Find where the given text appears and provide that cell's center as (x, y) coordinate. 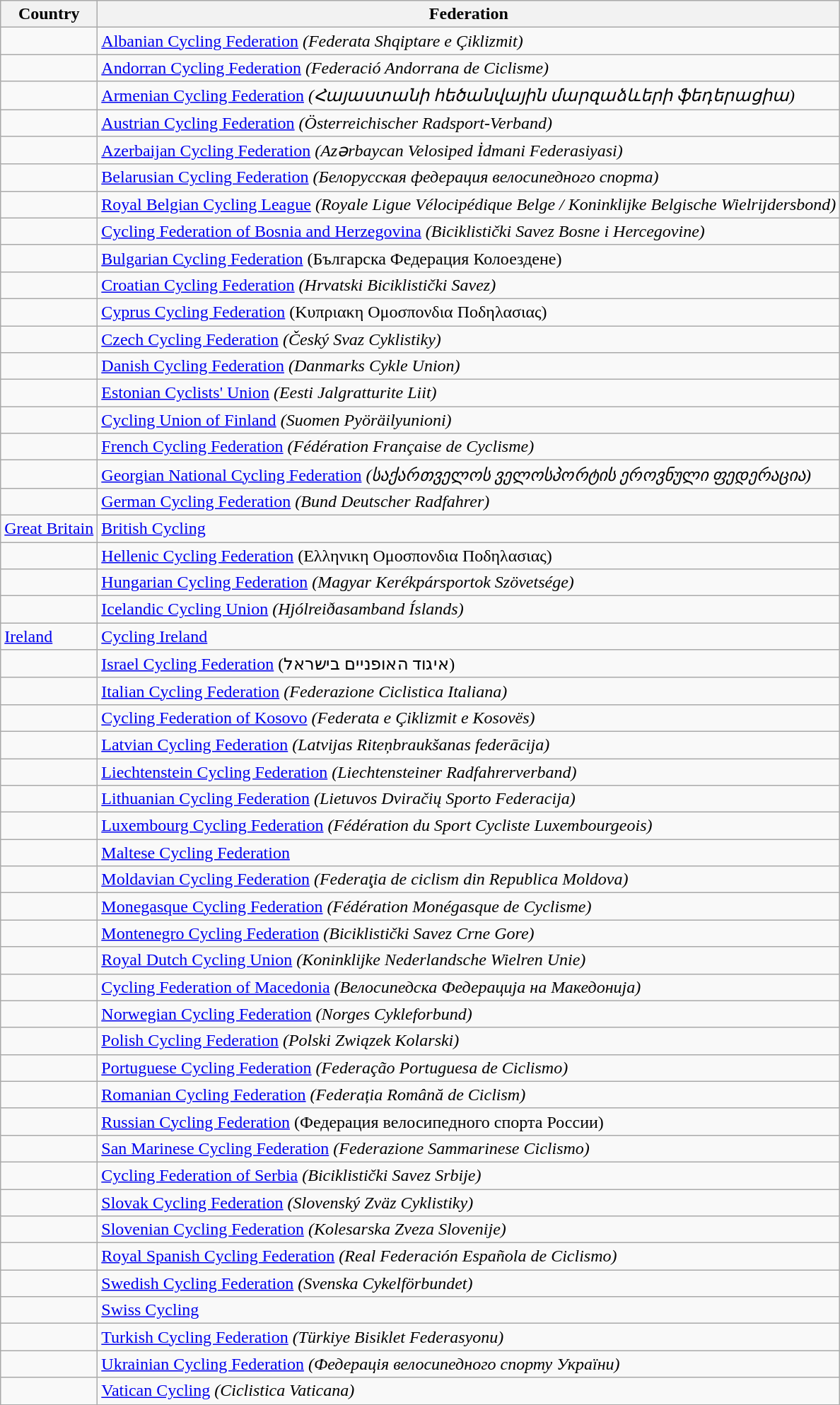
Icelandic Cycling Union (Hjólreiðasamband Íslands) (469, 610)
Royal Belgian Cycling League (Royale Ligue Vélocipédique Belge / Koninklijke Belgische Wielrijdersbond) (469, 204)
Federation (469, 14)
Slovak Cycling Federation (Slovenský Zväz Cyklistiky) (469, 1203)
Italian Cycling Federation (Federazione Ciclistica Italiana) (469, 691)
Cycling Union of Finland (Suomen Pyöräilyunioni) (469, 420)
Georgian National Cycling Federation (საქართველოს ველოსპორტის ეროვნული ფედერაცია) (469, 474)
Cyprus Cycling Federation (Κυπριακη Ομοσπονδια Ποδηλασιας) (469, 312)
Turkish Cycling Federation (Türkiye Bisiklet Federasyonu) (469, 1337)
Israel Cycling Federation (איגוד האופניים בישראל) (469, 664)
Andorran Cycling Federation (Federació Andorrana de Ciclisme) (469, 68)
Czech Cycling Federation (Český Svaz Cyklistiky) (469, 339)
Cycling Federation of Serbia (Biciklistički Savez Srbije) (469, 1175)
Cycling Federation of Macedonia (Велосипедска Федерација на Македонија) (469, 987)
Croatian Cycling Federation (Hrvatski Biciklistički Savez) (469, 285)
Cycling Federation of Bosnia and Herzegovina (Biciklistički Savez Bosne i Hercegovine) (469, 231)
Albanian Cycling Federation (Federata Shqiptare e Çiklizmit) (469, 41)
Lithuanian Cycling Federation (Lietuvos Dviračių Sporto Federacija) (469, 799)
Estonian Cyclists' Union (Eesti Jalgratturite Liit) (469, 393)
Hellenic Cycling Federation (Ελληνικη Ομοσπονδια Ποδηλασιας) (469, 555)
Royal Spanish Cycling Federation (Real Federación Española de Ciclismo) (469, 1257)
Russian Cycling Federation (Федерация велосипедного спорта России) (469, 1121)
Swiss Cycling (469, 1310)
Country (49, 14)
Armenian Cycling Federation (Հայաստանի հեծանվային մարզաձևերի ֆեդերացիա) (469, 95)
Latvian Cycling Federation (Latvijas Riteņbraukšanas federācija) (469, 745)
British Cycling (469, 528)
Liechtenstein Cycling Federation (Liechtensteiner Radfahrerverband) (469, 771)
Maltese Cycling Federation (469, 853)
Austrian Cycling Federation (Österreichischer Radsport-Verband) (469, 122)
Swedish Cycling Federation (Svenska Cykelförbundet) (469, 1283)
Royal Dutch Cycling Union (Koninklijke Nederlandsche Wielren Unie) (469, 960)
French Cycling Federation (Fédération Française de Cyclisme) (469, 447)
Danish Cycling Federation (Danmarks Cykle Union) (469, 366)
Romanian Cycling Federation (Federația Română de Ciclism) (469, 1095)
Cycling Ireland (469, 636)
Belarusian Cycling Federation (Белорусская федерация велосипедного спорта) (469, 177)
Luxembourg Cycling Federation (Fédération du Sport Cycliste Luxembourgeois) (469, 826)
Azerbaijan Cycling Federation (Azərbaycan Velosiped İdmani Federasiyasi) (469, 151)
German Cycling Federation (Bund Deutscher Radfahrer) (469, 501)
Great Britain (49, 528)
Hungarian Cycling Federation (Magyar Kerékpársportok Szövetsége) (469, 583)
Bulgarian Cycling Federation (Българска Федерация Колоездене) (469, 258)
Polish Cycling Federation (Polski Związek Kolarski) (469, 1041)
Montenegro Cycling Federation (Biciklistički Savez Crne Gore) (469, 933)
Portuguese Cycling Federation (Federação Portuguesa de Ciclismo) (469, 1068)
Norwegian Cycling Federation (Norges Cykleforbund) (469, 1014)
Monegasque Cycling Federation (Fédération Monégasque de Cyclisme) (469, 906)
Ukrainian Cycling Federation (Федерація велосипедного спорту України) (469, 1364)
San Marinese Cycling Federation (Federazione Sammarinese Ciclismo) (469, 1148)
Slovenian Cycling Federation (Kolesarska Zveza Slovenije) (469, 1230)
Cycling Federation of Kosovo (Federata e Çiklizmit e Kosovës) (469, 718)
Ireland (49, 636)
Vatican Cycling (Ciclistica Vaticana) (469, 1391)
Moldavian Cycling Federation (Federaţia de ciclism din Republica Moldova) (469, 880)
